Extract the (X, Y) coordinate from the center of the cell holding the provided text.  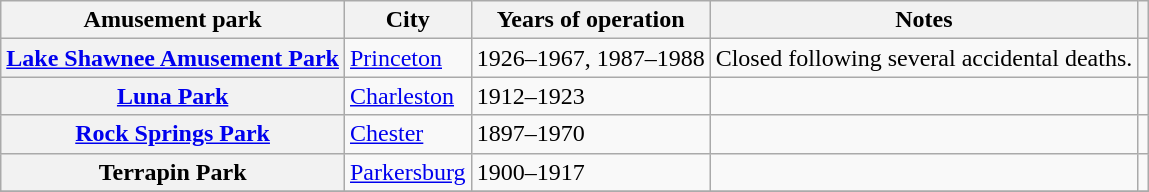
Luna Park (173, 96)
Years of operation (590, 20)
Lake Shawnee Amusement Park (173, 58)
Parkersburg (408, 172)
1912–1923 (590, 96)
Chester (408, 134)
City (408, 20)
Amusement park (173, 20)
Princeton (408, 58)
1926–1967, 1987–1988 (590, 58)
1897–1970 (590, 134)
Terrapin Park (173, 172)
Notes (924, 20)
1900–1917 (590, 172)
Rock Springs Park (173, 134)
Charleston (408, 96)
Closed following several accidental deaths. (924, 58)
